Scan for the cell matching the given text and deliver its [X, Y] coordinate at center. 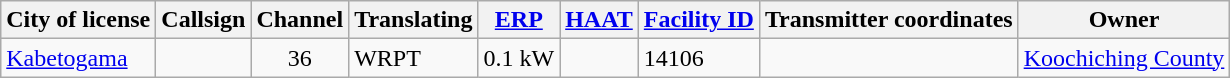
0.1 kW [519, 58]
WRPT [414, 58]
Transmitter coordinates [888, 20]
Translating [414, 20]
36 [300, 58]
Kabetogama [78, 58]
14106 [698, 58]
Callsign [204, 20]
ERP [519, 20]
Owner [1124, 20]
HAAT [600, 20]
Koochiching County [1124, 58]
City of license [78, 20]
Facility ID [698, 20]
Channel [300, 20]
